Locate the cell with the specified text and output its (x, y) center coordinate. 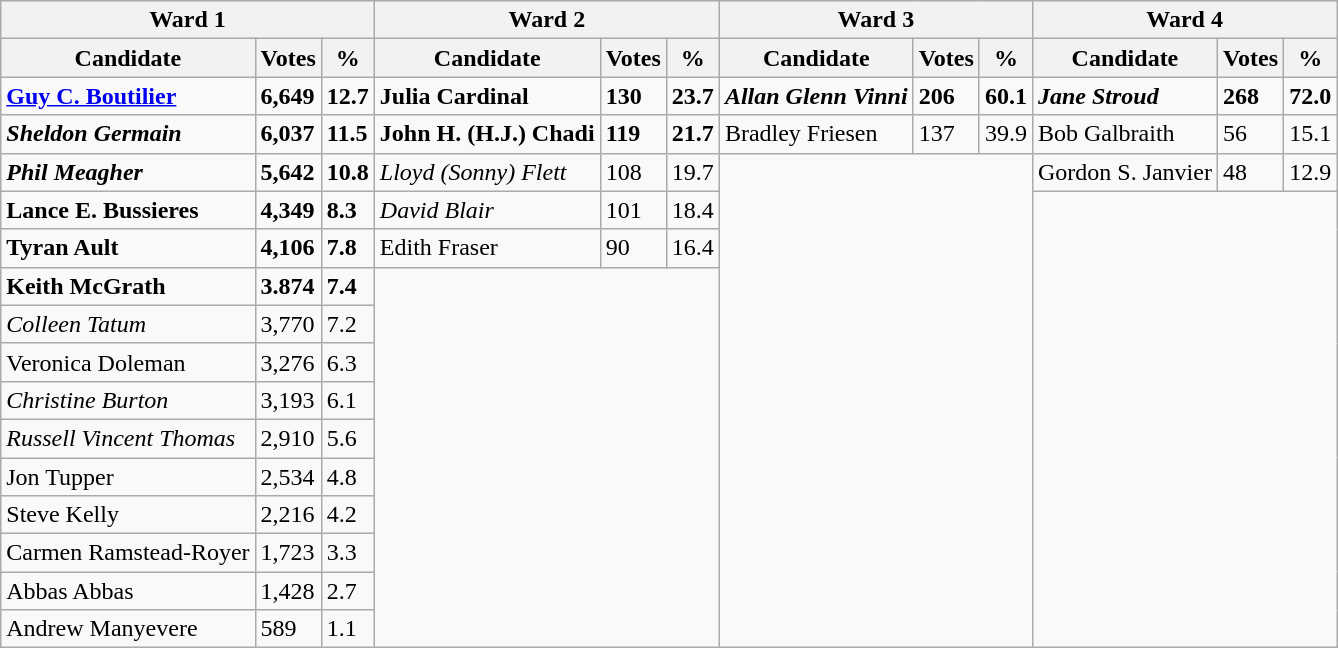
10.8 (348, 172)
137 (946, 134)
2,910 (288, 438)
Ward 1 (188, 20)
Julia Cardinal (487, 96)
6,649 (288, 96)
268 (1250, 96)
72.0 (1310, 96)
15.1 (1310, 134)
3,770 (288, 324)
119 (633, 134)
1.1 (348, 629)
Bob Galbraith (1124, 134)
16.4 (692, 248)
John H. (H.J.) Chadi (487, 134)
7.4 (348, 286)
206 (946, 96)
3.874 (288, 286)
Colleen Tatum (128, 324)
Lloyd (Sonny) Flett (487, 172)
2,216 (288, 515)
Gordon S. Janvier (1124, 172)
12.9 (1310, 172)
Ward 3 (876, 20)
18.4 (692, 210)
48 (1250, 172)
7.2 (348, 324)
6,037 (288, 134)
Veronica Doleman (128, 362)
Christine Burton (128, 400)
Edith Fraser (487, 248)
12.7 (348, 96)
7.8 (348, 248)
5.6 (348, 438)
3,276 (288, 362)
3,193 (288, 400)
2,534 (288, 477)
Ward 2 (546, 20)
56 (1250, 134)
6.1 (348, 400)
Abbas Abbas (128, 591)
Andrew Manyevere (128, 629)
2.7 (348, 591)
11.5 (348, 134)
8.3 (348, 210)
4,349 (288, 210)
23.7 (692, 96)
Carmen Ramstead-Royer (128, 553)
1,428 (288, 591)
Lance E. Bussieres (128, 210)
6.3 (348, 362)
130 (633, 96)
Keith McGrath (128, 286)
589 (288, 629)
21.7 (692, 134)
David Blair (487, 210)
Steve Kelly (128, 515)
108 (633, 172)
Guy C. Boutilier (128, 96)
90 (633, 248)
Jane Stroud (1124, 96)
Sheldon Germain (128, 134)
4.8 (348, 477)
3.3 (348, 553)
5,642 (288, 172)
101 (633, 210)
Tyran Ault (128, 248)
39.9 (1006, 134)
4.2 (348, 515)
60.1 (1006, 96)
Jon Tupper (128, 477)
Phil Meagher (128, 172)
Russell Vincent Thomas (128, 438)
1,723 (288, 553)
Ward 4 (1184, 20)
Allan Glenn Vinni (816, 96)
19.7 (692, 172)
4,106 (288, 248)
Bradley Friesen (816, 134)
